Capture the cell that displays the provided text and extract its [X, Y] central coordinate. 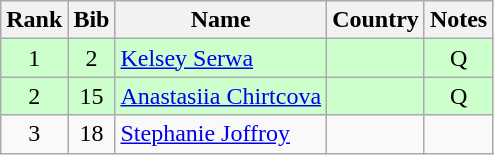
Notes [458, 20]
Anastasiia Chirtcova [221, 96]
Kelsey Serwa [221, 58]
Rank [34, 20]
1 [34, 58]
18 [92, 134]
3 [34, 134]
Country [376, 20]
Name [221, 20]
Stephanie Joffroy [221, 134]
Bib [92, 20]
15 [92, 96]
